Identify which cell holds the provided text, then report its [x, y] central coordinate. 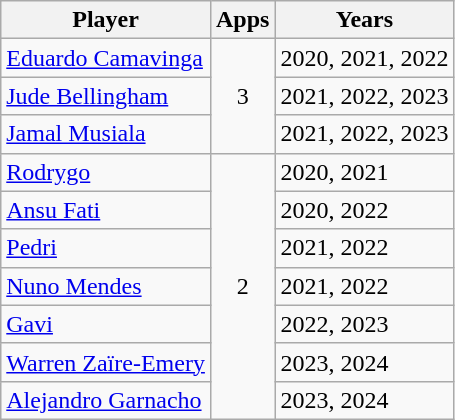
2020, 2021, 2022 [364, 58]
Ansu Fati [106, 210]
2020, 2021 [364, 172]
Years [364, 20]
Player [106, 20]
Gavi [106, 324]
Rodrygo [106, 172]
Eduardo Camavinga [106, 58]
Warren Zaïre-Emery [106, 362]
Nuno Mendes [106, 286]
Jude Bellingham [106, 96]
Jamal Musiala [106, 134]
2022, 2023 [364, 324]
2 [242, 286]
Apps [242, 20]
Pedri [106, 248]
3 [242, 96]
2020, 2022 [364, 210]
Alejandro Garnacho [106, 400]
